Determine the (x, y) coordinate at the center of the cell enclosing the given text.  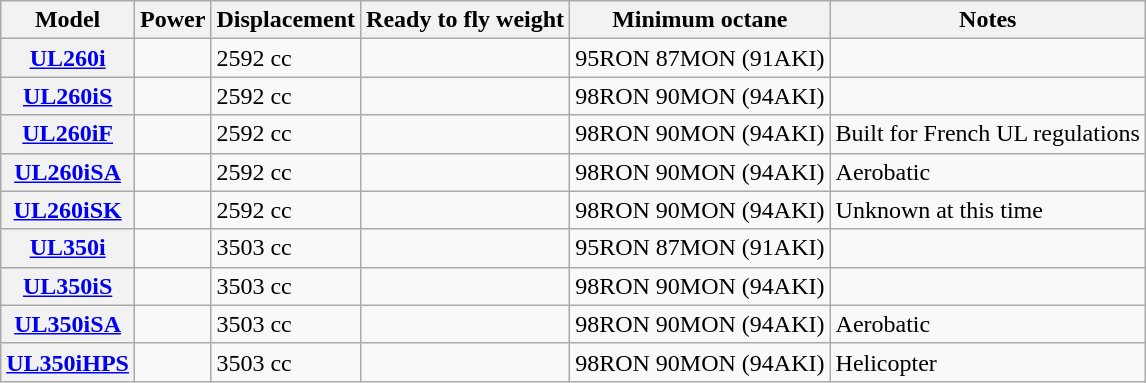
Ready to fly weight (466, 20)
Power (173, 20)
UL260iF (68, 134)
UL350iSA (68, 324)
Minimum octane (700, 20)
Helicopter (988, 362)
UL260iSA (68, 172)
Model (68, 20)
UL350iHPS (68, 362)
UL350iS (68, 286)
UL350i (68, 248)
UL260iSK (68, 210)
Notes (988, 20)
UL260iS (68, 96)
Unknown at this time (988, 210)
Displacement (286, 20)
UL260i (68, 58)
Built for French UL regulations (988, 134)
